Scan for the cell matching the given text and deliver its [x, y] coordinate at center. 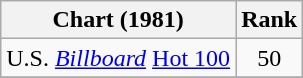
Chart (1981) [118, 20]
Rank [270, 20]
U.S. Billboard Hot 100 [118, 58]
50 [270, 58]
